Extract the (x, y) coordinate from the center of the cell holding the provided text.  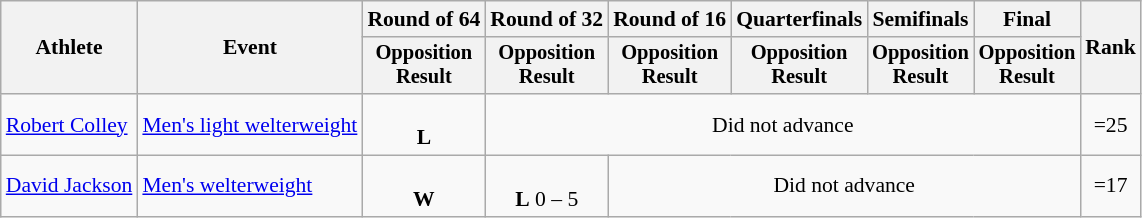
Event (250, 48)
Round of 32 (546, 19)
L 0 – 5 (546, 186)
Rank (1110, 48)
David Jackson (70, 186)
Robert Colley (70, 124)
W (424, 186)
Quarterfinals (799, 19)
Men's welterweight (250, 186)
Round of 16 (670, 19)
Round of 64 (424, 19)
Men's light welterweight (250, 124)
L (424, 124)
=25 (1110, 124)
=17 (1110, 186)
Final (1028, 19)
Athlete (70, 48)
Semifinals (920, 19)
